Detect which cell encompasses the target text, then output its (x, y) center coordinate. 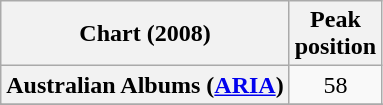
Australian Albums (ARIA) (145, 85)
Peak position (335, 34)
58 (335, 85)
Chart (2008) (145, 34)
